Determine the [x, y] coordinate at the center of the cell enclosing the given text.  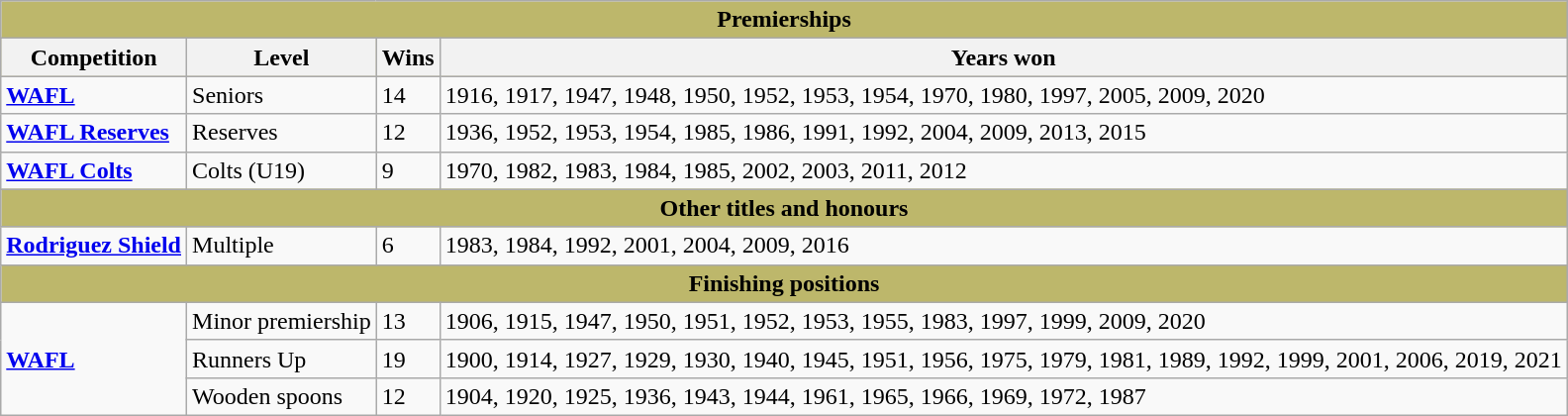
Reserves [282, 133]
Level [282, 57]
6 [408, 246]
Runners Up [282, 359]
14 [408, 95]
Multiple [282, 246]
Minor premiership [282, 321]
1906, 1915, 1947, 1950, 1951, 1952, 1953, 1955, 1983, 1997, 1999, 2009, 2020 [1004, 321]
13 [408, 321]
Years won [1004, 57]
19 [408, 359]
1904, 1920, 1925, 1936, 1943, 1944, 1961, 1965, 1966, 1969, 1972, 1987 [1004, 396]
Rodriguez Shield [94, 246]
Colts (U19) [282, 170]
Competition [94, 57]
1916, 1917, 1947, 1948, 1950, 1952, 1953, 1954, 1970, 1980, 1997, 2005, 2009, 2020 [1004, 95]
Premierships [784, 20]
Wooden spoons [282, 396]
Other titles and honours [784, 208]
1936, 1952, 1953, 1954, 1985, 1986, 1991, 1992, 2004, 2009, 2013, 2015 [1004, 133]
1970, 1982, 1983, 1984, 1985, 2002, 2003, 2011, 2012 [1004, 170]
WAFL Colts [94, 170]
1983, 1984, 1992, 2001, 2004, 2009, 2016 [1004, 246]
9 [408, 170]
Finishing positions [784, 283]
Wins [408, 57]
WAFL Reserves [94, 133]
1900, 1914, 1927, 1929, 1930, 1940, 1945, 1951, 1956, 1975, 1979, 1981, 1989, 1992, 1999, 2001, 2006, 2019, 2021 [1004, 359]
Seniors [282, 95]
